Capture the cell that displays the provided text and extract its (x, y) central coordinate. 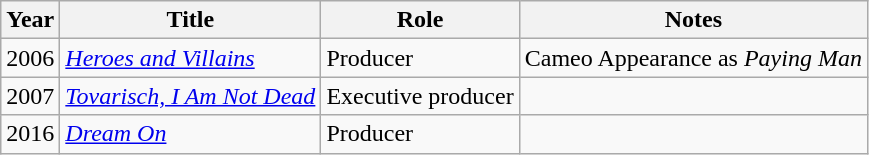
Year (30, 20)
Heroes and Villains (190, 58)
Dream On (190, 134)
Title (190, 20)
Tovarisch, I Am Not Dead (190, 96)
Executive producer (420, 96)
Cameo Appearance as Paying Man (693, 58)
2016 (30, 134)
2007 (30, 96)
Role (420, 20)
2006 (30, 58)
Notes (693, 20)
